Return [x, y] of the center of cell containing provided text 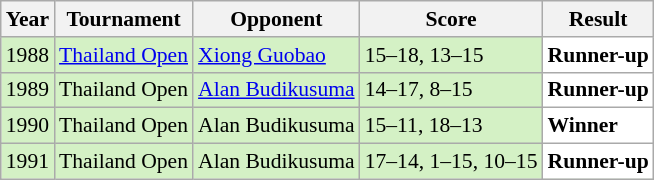
Score [452, 19]
1991 [28, 162]
1989 [28, 90]
14–17, 8–15 [452, 90]
Opponent [276, 19]
Winner [598, 126]
1988 [28, 55]
Result [598, 19]
15–18, 13–15 [452, 55]
Tournament [124, 19]
Xiong Guobao [276, 55]
15–11, 18–13 [452, 126]
1990 [28, 126]
17–14, 1–15, 10–15 [452, 162]
Year [28, 19]
